Detect which cell encompasses the target text, then output its (X, Y) center coordinate. 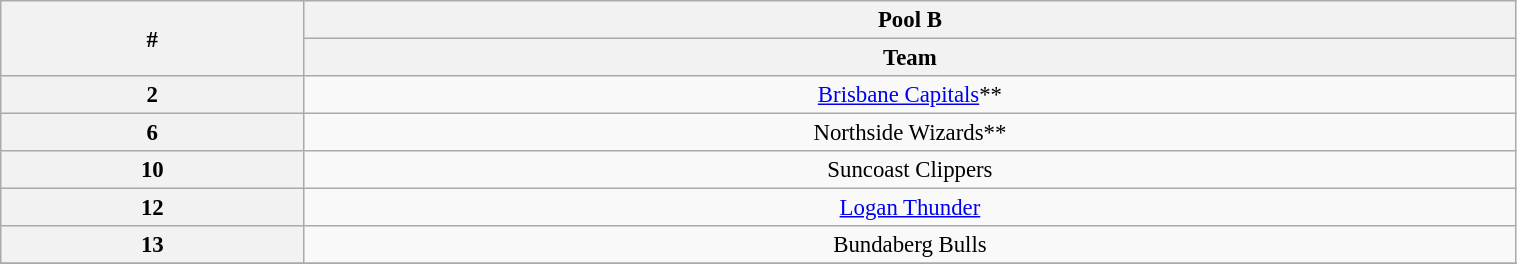
Suncoast Clippers (910, 170)
Brisbane Capitals** (910, 95)
12 (152, 208)
13 (152, 245)
Team (910, 58)
Northside Wizards** (910, 133)
Logan Thunder (910, 208)
Bundaberg Bulls (910, 245)
2 (152, 95)
# (152, 38)
6 (152, 133)
Pool B (910, 20)
10 (152, 170)
